Provide the (x, y) coordinate of the cell's center where the given text is located.  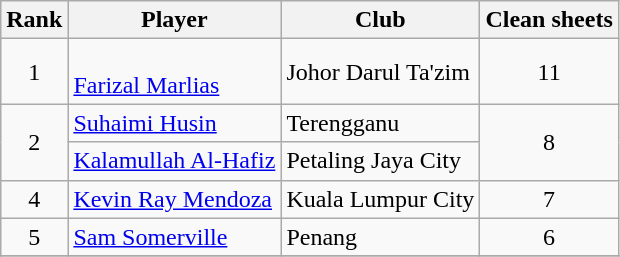
Kevin Ray Mendoza (174, 199)
Player (174, 20)
Rank (34, 20)
Kalamullah Al-Hafiz (174, 161)
4 (34, 199)
Sam Somerville (174, 237)
Kuala Lumpur City (380, 199)
8 (549, 142)
Farizal Marlias (174, 72)
Terengganu (380, 123)
Club (380, 20)
6 (549, 237)
2 (34, 142)
7 (549, 199)
Suhaimi Husin (174, 123)
11 (549, 72)
1 (34, 72)
Johor Darul Ta'zim (380, 72)
Penang (380, 237)
Clean sheets (549, 20)
Petaling Jaya City (380, 161)
5 (34, 237)
